Capture the cell that displays the provided text and extract its [x, y] central coordinate. 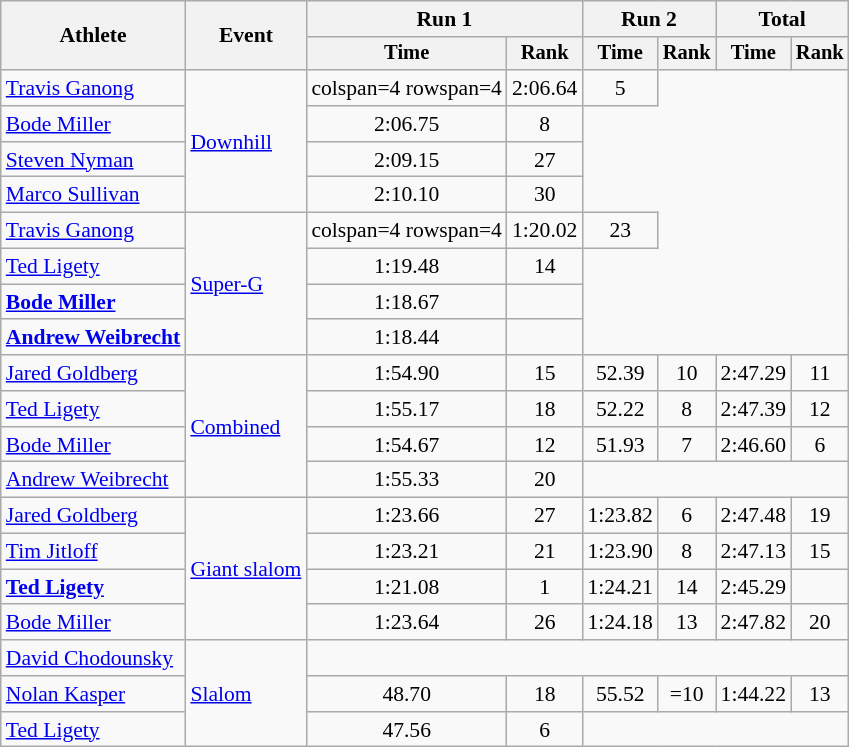
2:06.75 [406, 124]
1:23.90 [620, 552]
Downhill [246, 141]
2:47.39 [754, 409]
2:45.29 [754, 587]
51.93 [620, 445]
Steven Nyman [94, 160]
David Chodounsky [94, 658]
2:47.48 [754, 516]
1:18.44 [406, 338]
Giant slalom [246, 569]
19 [820, 516]
5 [620, 88]
Super-G [246, 284]
1:23.64 [406, 623]
1:55.33 [406, 480]
1:23.21 [406, 552]
1:21.08 [406, 587]
Nolan Kasper [94, 694]
1:55.17 [406, 409]
2:10.10 [406, 195]
10 [687, 373]
30 [544, 195]
21 [544, 552]
1:23.66 [406, 516]
1:24.18 [620, 623]
Athlete [94, 36]
7 [687, 445]
Total [782, 19]
52.22 [620, 409]
55.52 [620, 694]
2:47.82 [754, 623]
23 [620, 231]
2:47.29 [754, 373]
2:06.64 [544, 88]
26 [544, 623]
Marco Sullivan [94, 195]
52.39 [620, 373]
11 [820, 373]
Combined [246, 426]
2:09.15 [406, 160]
1 [544, 587]
2:47.13 [754, 552]
1:54.90 [406, 373]
1:18.67 [406, 302]
1:23.82 [620, 516]
Slalom [246, 694]
1:20.02 [544, 231]
Run 2 [648, 19]
Run 1 [444, 19]
1:54.67 [406, 445]
1:19.48 [406, 267]
2:46.60 [754, 445]
1:44.22 [754, 694]
1:24.21 [620, 587]
Event [246, 36]
48.70 [406, 694]
=10 [687, 694]
Tim Jitloff [94, 552]
